Provide the (x, y) coordinate of the cell's center where the given text is located.  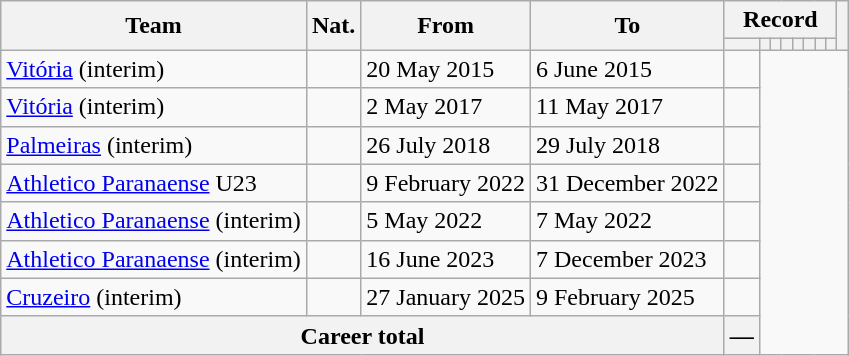
From (446, 26)
Team (154, 26)
9 February 2022 (446, 183)
Record (780, 20)
26 July 2018 (446, 145)
5 May 2022 (446, 221)
2 May 2017 (446, 107)
16 June 2023 (446, 259)
Palmeiras (interim) (154, 145)
31 December 2022 (627, 183)
27 January 2025 (446, 297)
Nat. (333, 26)
11 May 2017 (627, 107)
Cruzeiro (interim) (154, 297)
6 June 2015 (627, 69)
To (627, 26)
Career total (362, 335)
7 December 2023 (627, 259)
7 May 2022 (627, 221)
20 May 2015 (446, 69)
— (742, 335)
29 July 2018 (627, 145)
9 February 2025 (627, 297)
Athletico Paranaense U23 (154, 183)
